Provide the [x, y] coordinate of the cell's center where the given text is located.  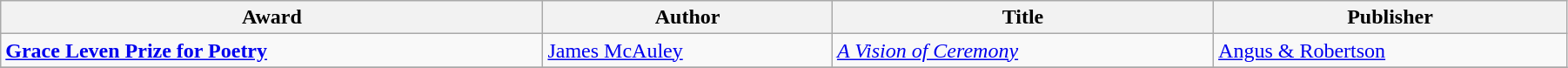
Title [1022, 17]
Author [687, 17]
Angus & Robertson [1390, 51]
Grace Leven Prize for Poetry [271, 51]
A Vision of Ceremony [1022, 51]
Publisher [1390, 17]
James McAuley [687, 51]
Award [271, 17]
